Detect which cell encompasses the target text, then output its [x, y] center coordinate. 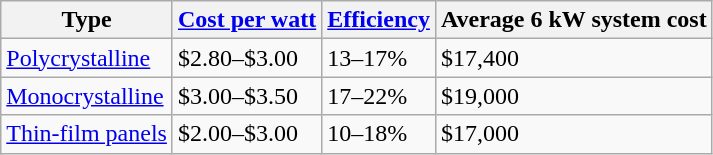
Monocrystalline [87, 96]
Cost per watt [246, 20]
17–22% [379, 96]
$19,000 [574, 96]
Efficiency [379, 20]
$2.80–$3.00 [246, 58]
Polycrystalline [87, 58]
10–18% [379, 134]
$3.00–$3.50 [246, 96]
$2.00–$3.00 [246, 134]
13–17% [379, 58]
$17,000 [574, 134]
Thin-film panels [87, 134]
$17,400 [574, 58]
Type [87, 20]
Average 6 kW system cost [574, 20]
